Determine the (X, Y) coordinate at the center of the cell enclosing the given text.  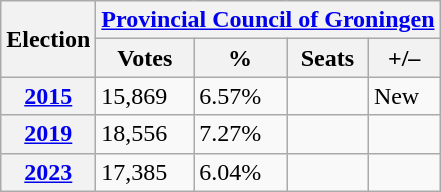
15,869 (145, 96)
2019 (48, 134)
Election (48, 39)
Provincial Council of Groningen (268, 20)
7.27% (240, 134)
6.57% (240, 96)
+/– (404, 58)
2023 (48, 172)
18,556 (145, 134)
6.04% (240, 172)
% (240, 58)
New (404, 96)
17,385 (145, 172)
Votes (145, 58)
Seats (328, 58)
2015 (48, 96)
